Extract the (X, Y) coordinate from the center of the cell holding the provided text.  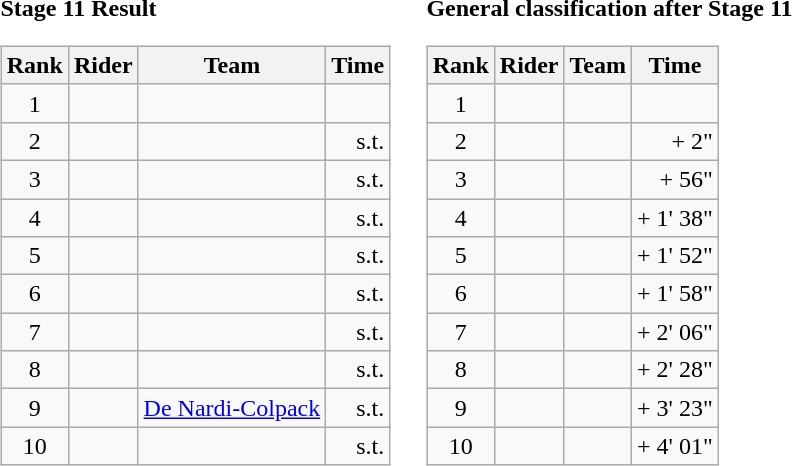
+ 1' 58" (676, 294)
+ 3' 23" (676, 408)
+ 1' 52" (676, 256)
+ 56" (676, 179)
+ 2' 28" (676, 370)
+ 1' 38" (676, 217)
+ 4' 01" (676, 446)
De Nardi-Colpack (232, 408)
+ 2' 06" (676, 332)
+ 2" (676, 141)
